Detect which cell encompasses the target text, then output its [x, y] center coordinate. 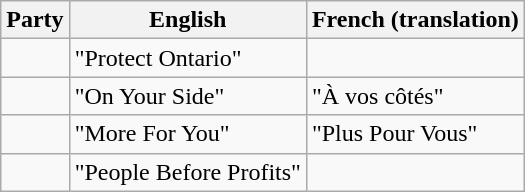
French (translation) [415, 20]
"People Before Profits" [188, 172]
"À vos côtés" [415, 96]
English [188, 20]
"Protect Ontario" [188, 58]
Party [35, 20]
"More For You" [188, 134]
"On Your Side" [188, 96]
"Plus Pour Vous" [415, 134]
